Return the (x, y) coordinate for the center point of the cell that contains the specified text.  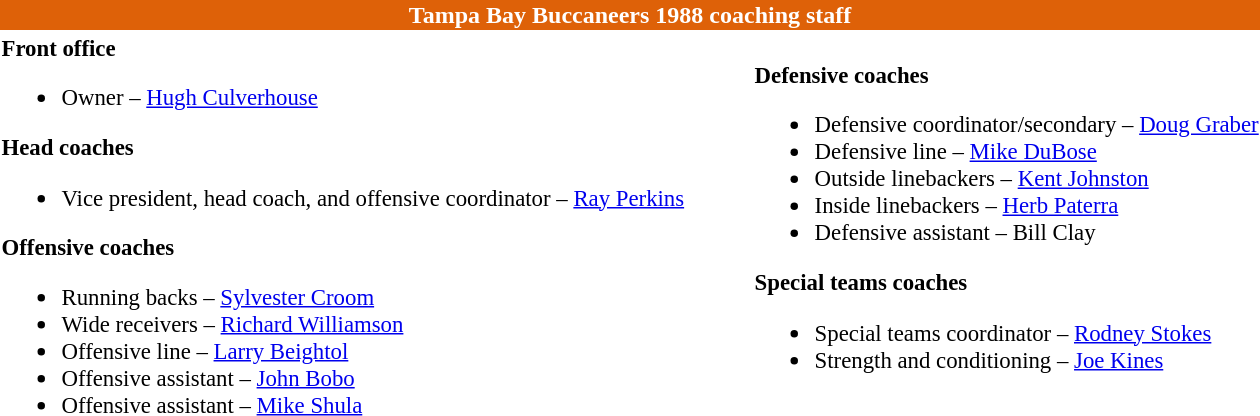
Tampa Bay Buccaneers 1988 coaching staff (630, 15)
